Locate the cell with the specified text and output its [x, y] center coordinate. 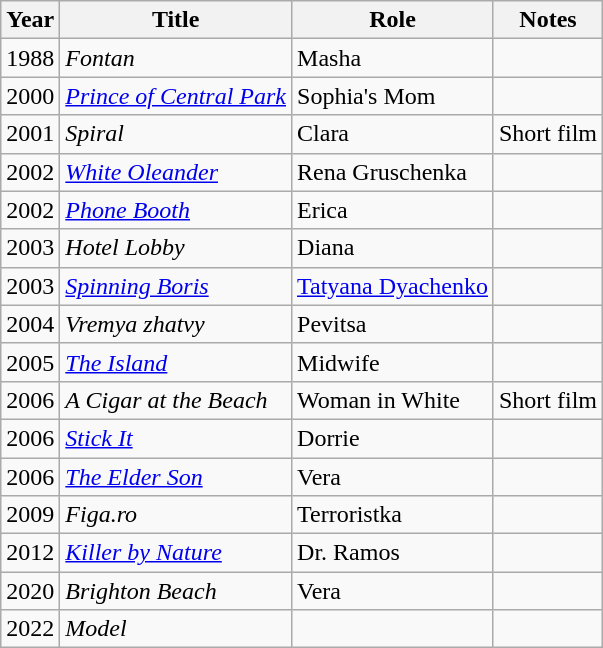
Role [393, 20]
2005 [30, 362]
2020 [30, 591]
Prince of Central Park [176, 96]
The Elder Son [176, 477]
Masha [393, 58]
Woman in White [393, 400]
2001 [30, 134]
Erica [393, 210]
Dr. Ramos [393, 553]
Title [176, 20]
Hotel Lobby [176, 248]
2000 [30, 96]
2009 [30, 515]
Spiral [176, 134]
Midwife [393, 362]
Fontan [176, 58]
Terroristka [393, 515]
Model [176, 629]
Phone Booth [176, 210]
Rena Gruschenka [393, 172]
Diana [393, 248]
Sophia's Mom [393, 96]
Stick It [176, 438]
The Island [176, 362]
Dorrie [393, 438]
A Cigar at the Beach [176, 400]
Spinning Boris [176, 286]
Tatyana Dyachenko [393, 286]
Figa.ro [176, 515]
Clara [393, 134]
White Oleander [176, 172]
2022 [30, 629]
2004 [30, 324]
Brighton Beach [176, 591]
1988 [30, 58]
Notes [548, 20]
Year [30, 20]
Killer by Nature [176, 553]
Pevitsa [393, 324]
2012 [30, 553]
Vremya zhatvy [176, 324]
